Detect which cell encompasses the target text, then output its [x, y] center coordinate. 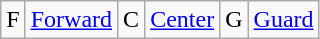
F [13, 20]
C [132, 20]
G [234, 20]
Guard [284, 20]
Center [182, 20]
Forward [71, 20]
